Identify which cell holds the provided text, then report its (X, Y) central coordinate. 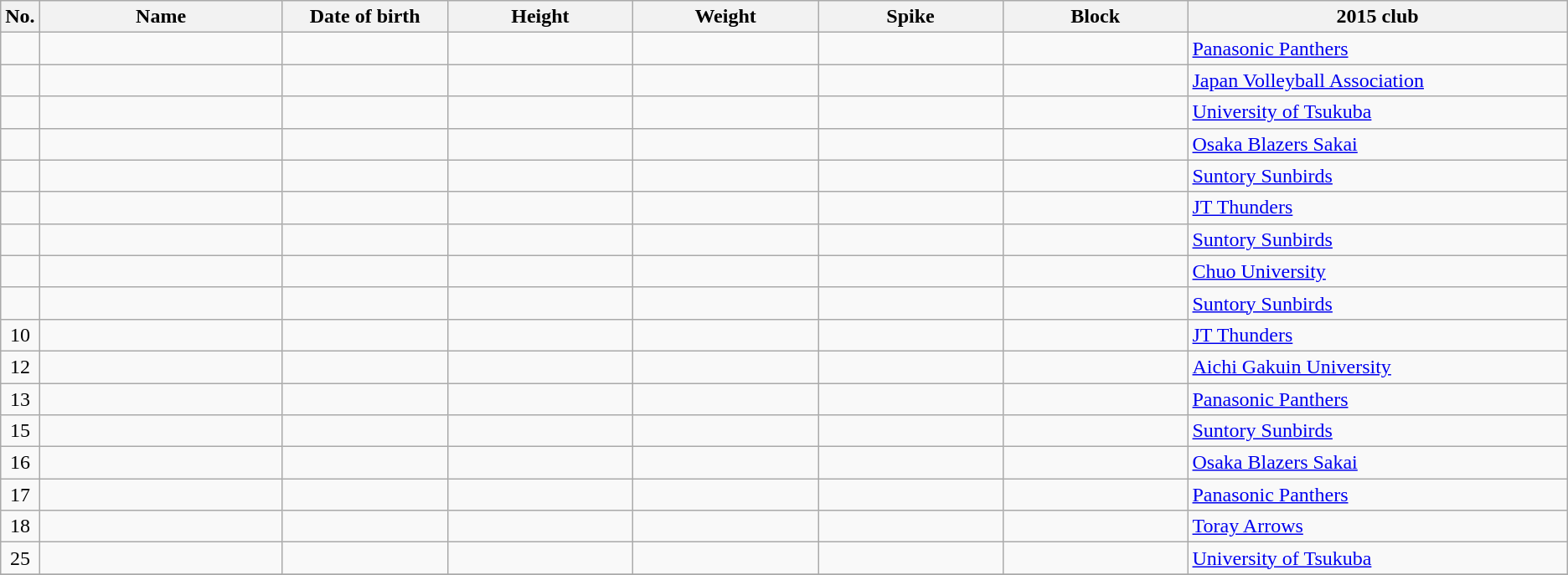
Spike (911, 17)
Chuo University (1377, 271)
Height (539, 17)
Aichi Gakuin University (1377, 367)
Weight (725, 17)
2015 club (1377, 17)
10 (20, 335)
Block (1096, 17)
Toray Arrows (1377, 526)
Date of birth (365, 17)
16 (20, 463)
25 (20, 558)
Japan Volleyball Association (1377, 80)
No. (20, 17)
Name (161, 17)
15 (20, 431)
12 (20, 367)
13 (20, 399)
18 (20, 526)
17 (20, 495)
